Locate the cell with the specified text and output its [X, Y] center coordinate. 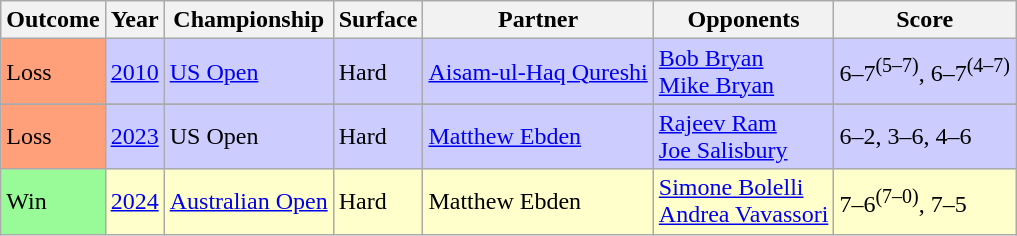
Championship [248, 20]
6–2, 3–6, 4–6 [925, 136]
6–7(5–7), 6–7(4–7) [925, 72]
Surface [378, 20]
Opponents [744, 20]
Rajeev Ram Joe Salisbury [744, 136]
2010 [134, 72]
Bob Bryan Mike Bryan [744, 72]
Partner [538, 20]
7–6(7–0), 7–5 [925, 202]
Aisam-ul-Haq Qureshi [538, 72]
Outcome [53, 20]
2023 [134, 136]
2024 [134, 202]
Simone Bolelli Andrea Vavassori [744, 202]
Score [925, 20]
Australian Open [248, 202]
Win [53, 202]
Year [134, 20]
